Locate the cell with the specified text and output its [x, y] center coordinate. 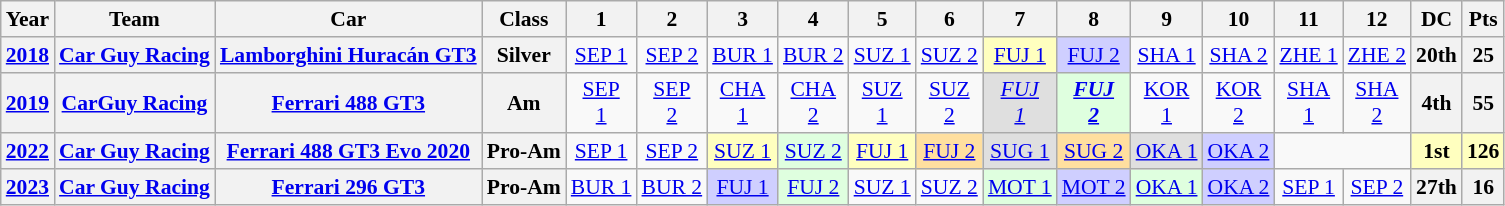
SHA 2 [1239, 55]
7 [1020, 19]
KOR2 [1239, 102]
16 [1484, 187]
CHA1 [742, 102]
ZHE 2 [1377, 55]
SEP1 [602, 102]
SUZ2 [950, 102]
Pts [1484, 19]
CarGuy Racing [134, 102]
Ferrari 488 GT3 [348, 102]
4th [1436, 102]
Silver [524, 55]
SHA1 [1308, 102]
2023 [28, 187]
1st [1436, 152]
Year [28, 19]
Ferrari 296 GT3 [348, 187]
2022 [28, 152]
10 [1239, 19]
SUG 1 [1020, 152]
SUG 2 [1094, 152]
FUJ2 [1094, 102]
SHA2 [1377, 102]
55 [1484, 102]
20th [1436, 55]
Am [524, 102]
FUJ1 [1020, 102]
1 [602, 19]
SEP2 [672, 102]
2 [672, 19]
2019 [28, 102]
Car [348, 19]
Class [524, 19]
126 [1484, 152]
KOR1 [1167, 102]
11 [1308, 19]
5 [882, 19]
3 [742, 19]
MOT 1 [1020, 187]
4 [814, 19]
CHA2 [814, 102]
27th [1436, 187]
8 [1094, 19]
25 [1484, 55]
SHA 1 [1167, 55]
12 [1377, 19]
ZHE 1 [1308, 55]
DC [1436, 19]
Ferrari 488 GT3 Evo 2020 [348, 152]
2018 [28, 55]
6 [950, 19]
Lamborghini Huracán GT3 [348, 55]
9 [1167, 19]
MOT 2 [1094, 187]
Team [134, 19]
SUZ1 [882, 102]
